Determine the [x, y] coordinate at the center of the cell enclosing the given text.  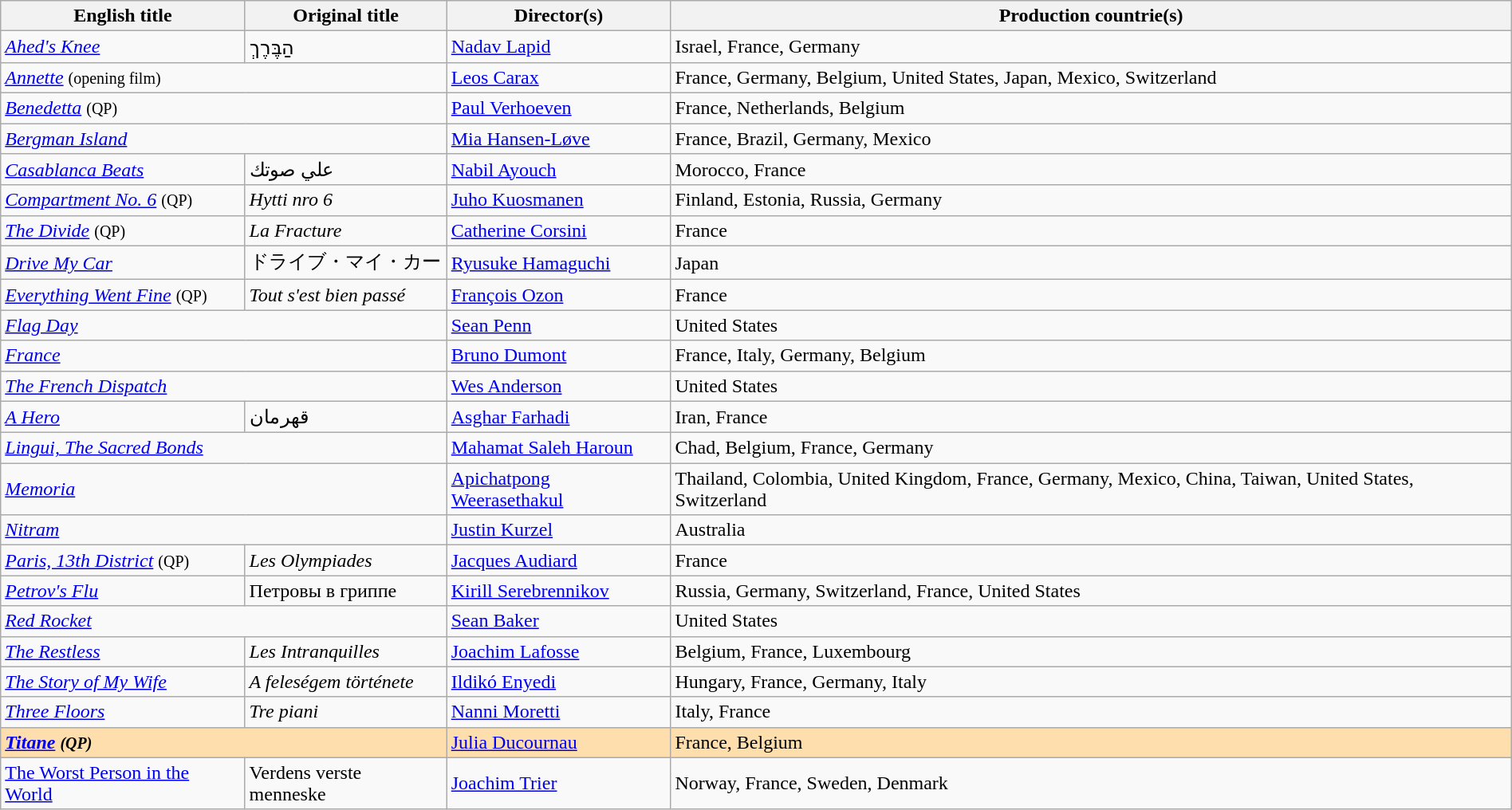
Australia [1091, 530]
Paris, 13th District (QP) [123, 560]
Apichatpong Weerasethakul [558, 490]
Russia, Germany, Switzerland, France, United States [1091, 591]
Thailand, Colombia, United Kingdom, France, Germany, Mexico, China, Taiwan, United States, Switzerland [1091, 490]
Lingui, The Sacred Bonds [223, 448]
Asghar Farhadi [558, 417]
The Restless [123, 651]
Julia Ducournau [558, 742]
Compartment No. 6 (QP) [123, 200]
Ahed's Knee [123, 47]
Nadav Lapid [558, 47]
Les Olympiades [346, 560]
Drive My Car [123, 263]
Titane (QP) [223, 742]
Sean Penn [558, 325]
Three Floors [123, 712]
A Hero [123, 417]
Ryusuke Hamaguchi [558, 263]
Hytti nro 6 [346, 200]
Petrov's Flu [123, 591]
Mahamat Saleh Haroun [558, 448]
Verdens verste menneske [346, 783]
Morocco, France [1091, 170]
Jacques Audiard [558, 560]
A feleségem története [346, 682]
The French Dispatch [223, 386]
La Fracture [346, 230]
Director(s) [558, 16]
The Worst Person in the World [123, 783]
Iran, France [1091, 417]
Tout s'est bien passé [346, 295]
The Story of My Wife [123, 682]
Belgium, France, Luxembourg [1091, 651]
ドライブ・マイ・カー [346, 263]
Japan [1091, 263]
Norway, France, Sweden, Denmark [1091, 783]
Israel, France, Germany [1091, 47]
Casablanca Beats [123, 170]
Flag Day [223, 325]
Nabil Ayouch [558, 170]
Nitram [223, 530]
Joachim Lafosse [558, 651]
France, Italy, Germany, Belgium [1091, 356]
Nanni Moretti [558, 712]
Joachim Trier [558, 783]
Chad, Belgium, France, Germany [1091, 448]
Justin Kurzel [558, 530]
Sean Baker [558, 621]
Tre piani [346, 712]
Петровы в гриппе [346, 591]
Original title [346, 16]
علي صوتك [346, 170]
Mia Hansen-Løve [558, 138]
France, Netherlands, Belgium [1091, 108]
Bruno Dumont [558, 356]
Wes Anderson [558, 386]
Red Rocket [223, 621]
Production countrie(s) [1091, 16]
Les Intranquilles [346, 651]
Kirill Serebrennikov [558, 591]
François Ozon [558, 295]
Annette (opening film) [223, 77]
הַבֶּרֶךְ [346, 47]
Finland, Estonia, Russia, Germany [1091, 200]
Benedetta (QP) [223, 108]
English title [123, 16]
Everything Went Fine (QP) [123, 295]
France, Brazil, Germany, Mexico [1091, 138]
France, Germany, Belgium, United States, Japan, Mexico, Switzerland [1091, 77]
Juho Kuosmanen [558, 200]
قهرمان [346, 417]
Paul Verhoeven [558, 108]
Memoria [223, 490]
Ildikó Enyedi [558, 682]
The Divide (QP) [123, 230]
Italy, France [1091, 712]
Hungary, France, Germany, Italy [1091, 682]
France, Belgium [1091, 742]
Leos Carax [558, 77]
Catherine Corsini [558, 230]
Bergman Island [223, 138]
